Scan for the cell matching the given text and deliver its [X, Y] coordinate at center. 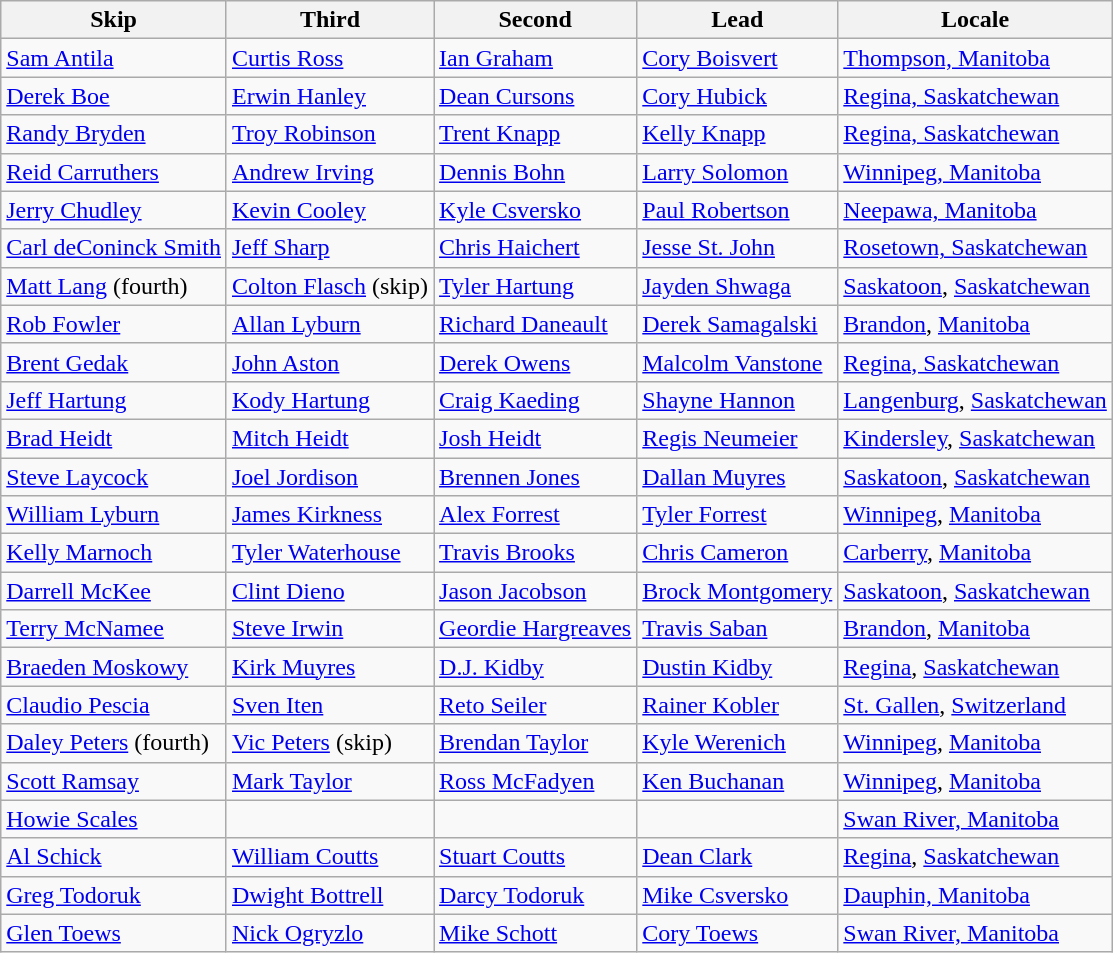
Greg Todoruk [114, 895]
Geordie Hargreaves [536, 629]
Rainer Kobler [738, 705]
Dustin Kidby [738, 667]
Craig Kaeding [536, 400]
Curtis Ross [330, 58]
Daley Peters (fourth) [114, 743]
Claudio Pescia [114, 705]
Tyler Forrest [738, 515]
Trent Knapp [536, 134]
Skip [114, 20]
Ross McFadyen [536, 781]
James Kirkness [330, 515]
Chris Haichert [536, 248]
Al Schick [114, 857]
Dean Clark [738, 857]
Reid Carruthers [114, 172]
Kindersley, Saskatchewan [976, 438]
Josh Heidt [536, 438]
Troy Robinson [330, 134]
Dennis Bohn [536, 172]
Second [536, 20]
Kevin Cooley [330, 210]
Jason Jacobson [536, 591]
Carberry, Manitoba [976, 553]
Kody Hartung [330, 400]
Andrew Irving [330, 172]
Cory Toews [738, 933]
Glen Toews [114, 933]
Brent Gedak [114, 362]
Derek Owens [536, 362]
Richard Daneault [536, 324]
Tyler Hartung [536, 286]
Clint Dieno [330, 591]
Erwin Hanley [330, 96]
Scott Ramsay [114, 781]
Langenburg, Saskatchewan [976, 400]
Thompson, Manitoba [976, 58]
Kyle Werenich [738, 743]
Vic Peters (skip) [330, 743]
Locale [976, 20]
Jerry Chudley [114, 210]
Mike Schott [536, 933]
Joel Jordison [330, 477]
Howie Scales [114, 819]
Ian Graham [536, 58]
Mitch Heidt [330, 438]
Kirk Muyres [330, 667]
Colton Flasch (skip) [330, 286]
Neepawa, Manitoba [976, 210]
Dallan Muyres [738, 477]
Ken Buchanan [738, 781]
Brock Montgomery [738, 591]
Rosetown, Saskatchewan [976, 248]
William Coutts [330, 857]
Brad Heidt [114, 438]
Cory Boisvert [738, 58]
Jayden Shwaga [738, 286]
Kelly Marnoch [114, 553]
Derek Samagalski [738, 324]
Travis Saban [738, 629]
Kelly Knapp [738, 134]
Larry Solomon [738, 172]
Mike Csversko [738, 895]
Sam Antila [114, 58]
John Aston [330, 362]
Lead [738, 20]
Steve Irwin [330, 629]
Brennen Jones [536, 477]
Jesse St. John [738, 248]
Cory Hubick [738, 96]
Paul Robertson [738, 210]
Sven Iten [330, 705]
Chris Cameron [738, 553]
Dauphin, Manitoba [976, 895]
Randy Bryden [114, 134]
Darcy Todoruk [536, 895]
Stuart Coutts [536, 857]
Dwight Bottrell [330, 895]
Carl deConinck Smith [114, 248]
St. Gallen, Switzerland [976, 705]
Third [330, 20]
Terry McNamee [114, 629]
Jeff Hartung [114, 400]
Travis Brooks [536, 553]
Kyle Csversko [536, 210]
Mark Taylor [330, 781]
Darrell McKee [114, 591]
Alex Forrest [536, 515]
Allan Lyburn [330, 324]
Derek Boe [114, 96]
Reto Seiler [536, 705]
Tyler Waterhouse [330, 553]
Nick Ogryzlo [330, 933]
Rob Fowler [114, 324]
Shayne Hannon [738, 400]
D.J. Kidby [536, 667]
Braeden Moskowy [114, 667]
Malcolm Vanstone [738, 362]
William Lyburn [114, 515]
Regis Neumeier [738, 438]
Dean Cursons [536, 96]
Brendan Taylor [536, 743]
Jeff Sharp [330, 248]
Matt Lang (fourth) [114, 286]
Steve Laycock [114, 477]
